Output the (x, y) coordinate of the center of the cell containing the given text.  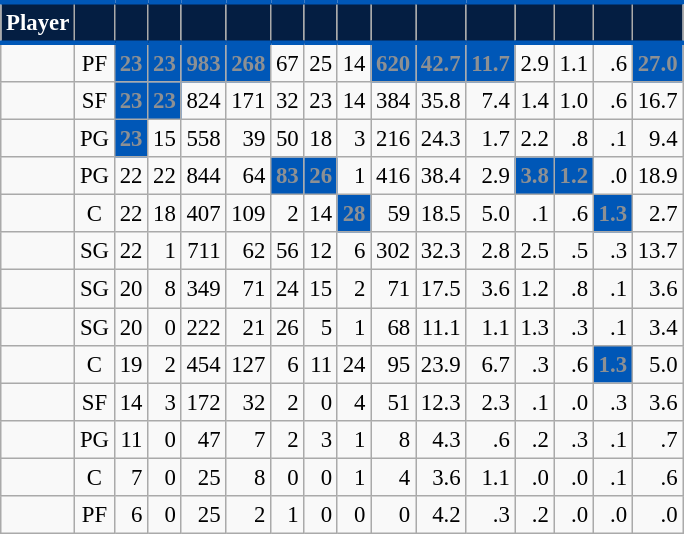
95 (394, 364)
9.4 (657, 139)
4.2 (441, 515)
558 (204, 139)
6.7 (490, 364)
7.4 (490, 101)
983 (204, 62)
68 (394, 327)
.7 (657, 439)
824 (204, 101)
12.3 (441, 402)
28 (354, 214)
17.5 (441, 289)
11.7 (490, 62)
18.5 (441, 214)
21 (248, 327)
13.7 (657, 251)
454 (204, 364)
302 (394, 251)
64 (248, 176)
384 (394, 101)
62 (248, 251)
2.3 (490, 402)
2.2 (534, 139)
4.3 (441, 439)
711 (204, 251)
.5 (574, 251)
3.8 (534, 176)
56 (288, 251)
19 (130, 364)
172 (204, 402)
109 (248, 214)
32.3 (441, 251)
620 (394, 62)
349 (204, 289)
18.9 (657, 176)
38.4 (441, 176)
2.8 (490, 251)
67 (288, 62)
1.0 (574, 101)
59 (394, 214)
5 (320, 327)
222 (204, 327)
24.3 (441, 139)
23.9 (441, 364)
27.0 (657, 62)
1.4 (534, 101)
216 (394, 139)
127 (248, 364)
11.1 (441, 327)
1.7 (490, 139)
51 (394, 402)
2.5 (534, 251)
35.8 (441, 101)
Player (38, 22)
416 (394, 176)
844 (204, 176)
268 (248, 62)
42.7 (441, 62)
12 (320, 251)
50 (288, 139)
47 (204, 439)
2.7 (657, 214)
171 (248, 101)
407 (204, 214)
39 (248, 139)
3.4 (657, 327)
16.7 (657, 101)
83 (288, 176)
